For the text-containing cell, return its midpoint in (X, Y) coordinate format. 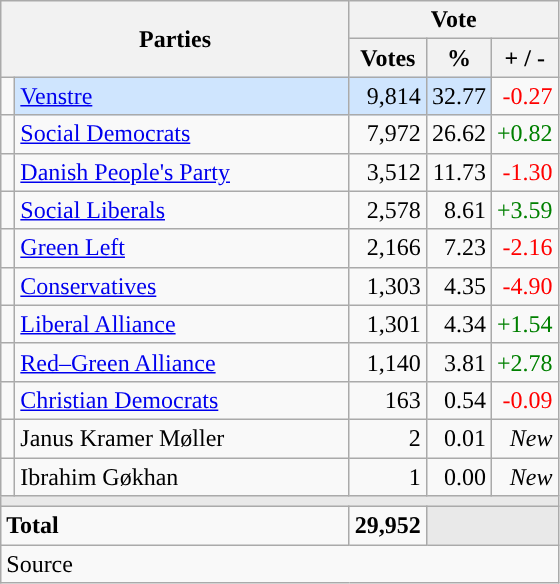
Social Democrats (182, 134)
Janus Kramer Møller (182, 438)
29,952 (388, 526)
7,972 (388, 134)
Social Liberals (182, 210)
+0.82 (524, 134)
Danish People's Party (182, 172)
3,512 (388, 172)
-4.90 (524, 286)
Parties (176, 39)
32.77 (458, 96)
1,303 (388, 286)
+3.59 (524, 210)
2,166 (388, 248)
Red–Green Alliance (182, 362)
Ibrahim Gøkhan (182, 477)
Christian Democrats (182, 400)
-0.09 (524, 400)
Liberal Alliance (182, 324)
1,301 (388, 324)
+2.78 (524, 362)
26.62 (458, 134)
3.81 (458, 362)
2 (388, 438)
Venstre (182, 96)
+1.54 (524, 324)
2,578 (388, 210)
7.23 (458, 248)
8.61 (458, 210)
11.73 (458, 172)
Green Left (182, 248)
1 (388, 477)
163 (388, 400)
Vote (454, 20)
Conservatives (182, 286)
-1.30 (524, 172)
4.35 (458, 286)
Source (280, 564)
% (458, 58)
0.54 (458, 400)
-2.16 (524, 248)
0.00 (458, 477)
Total (176, 526)
1,140 (388, 362)
Votes (388, 58)
-0.27 (524, 96)
+ / - (524, 58)
9,814 (388, 96)
0.01 (458, 438)
4.34 (458, 324)
